Extract the [x, y] coordinate from the center of the cell holding the provided text.  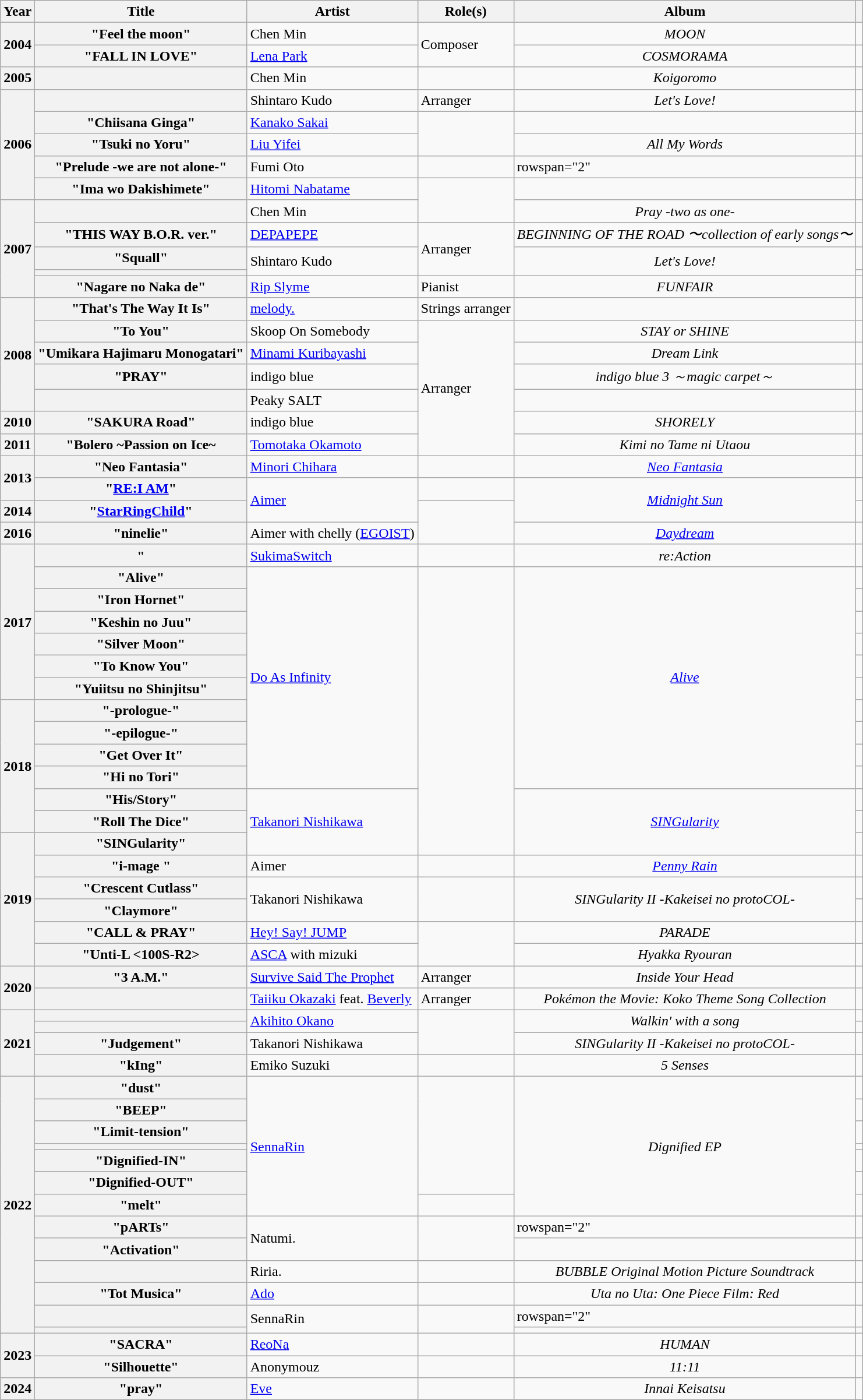
MOON [685, 34]
Role(s) [466, 12]
Composer [466, 45]
Skoop On Somebody [332, 331]
"kIng" [141, 1066]
"pray" [141, 1389]
Dream Link [685, 353]
SHORELY [685, 422]
"To Know You" [141, 667]
Riria. [332, 1271]
"Judgement" [141, 1043]
"Bolero ~Passion on Ice~ [141, 445]
"Claymore" [141, 910]
Uta no Uta: One Piece Film: Red [685, 1293]
"melt" [141, 1205]
Hitomi Nabatame [332, 189]
"SINGularity" [141, 844]
"Dignified-OUT" [141, 1183]
"Tsuki no Yoru" [141, 144]
Inside Your Head [685, 977]
"Activation" [141, 1249]
Koigoromo [685, 78]
Kanako Sakai [332, 122]
"To You" [141, 331]
"SACRA" [141, 1345]
2004 [17, 45]
"Prelude -we are not alone-" [141, 167]
Artist [332, 12]
"Roll The Dice" [141, 821]
"Alive" [141, 577]
Dignified EP [685, 1147]
Hey! Say! JUMP [332, 932]
2020 [17, 988]
PARADE [685, 932]
Rip Slyme [332, 287]
Pray -two as one- [685, 211]
re:Action [685, 555]
Innai Keisatsu [685, 1389]
"3 A.M." [141, 977]
Fumi Oto [332, 167]
Survive Said The Prophet [332, 977]
2023 [17, 1356]
2011 [17, 445]
2018 [17, 766]
Kimi no Tame ni Utaou [685, 445]
Strings arranger [466, 309]
BUBBLE Original Motion Picture Soundtrack [685, 1271]
Peaky SALT [332, 400]
"i-mage " [141, 866]
Midnight Sun [685, 500]
2017 [17, 622]
"Limit-tension" [141, 1132]
"Feel the moon" [141, 34]
Neo Fantasia [685, 467]
Alive [685, 677]
"FALL IN LOVE" [141, 56]
Lena Park [332, 56]
"Ima wo Dakishimete" [141, 189]
Anonymouz [332, 1367]
Daydream [685, 533]
Taiiku Okazaki feat. Beverly [332, 999]
Ado [332, 1293]
ASCA with mizuki [332, 954]
"Silhouette" [141, 1367]
"Squall" [141, 258]
indigo blue 3 ～magic carpet～ [685, 376]
2007 [17, 249]
Aimer with chelly (EGOIST) [332, 533]
"Chiisana Ginga" [141, 122]
"CALL & PRAY" [141, 932]
"Dignified-IN" [141, 1161]
"Keshin no Juu" [141, 622]
2022 [17, 1205]
"Yuiitsu no Shinjitsu" [141, 689]
STAY or SHINE [685, 331]
Minori Chihara [332, 467]
"SAKURA Road" [141, 422]
2008 [17, 354]
Year [17, 12]
BEGINNING OF THE ROAD 〜collection of early songs〜 [685, 234]
Pianist [466, 287]
" [141, 555]
"PRAY" [141, 376]
"Nagare no Naka de" [141, 287]
"Crescent Cutlass" [141, 888]
2019 [17, 899]
"That's The Way It Is" [141, 309]
2006 [17, 144]
"BEEP" [141, 1110]
Walkin' with a song [685, 1021]
"Silver Moon" [141, 644]
"dust" [141, 1088]
"Hi no Tori" [141, 777]
Minami Kuribayashi [332, 353]
HUMAN [685, 1345]
ReoNa [332, 1345]
"Get Over It" [141, 755]
"Iron Hornet" [141, 600]
SINGularity [685, 821]
"pARTs" [141, 1227]
All My Words [685, 144]
Liu Yifei [332, 144]
Hyakka Ryouran [685, 954]
Do As Infinity [332, 677]
"StarRingChild" [141, 511]
2024 [17, 1389]
"THIS WAY B.O.R. ver." [141, 234]
SukimaSwitch [332, 555]
Album [685, 12]
2021 [17, 1043]
"Neo Fantasia" [141, 467]
Akihito Okano [332, 1021]
Penny Rain [685, 866]
2010 [17, 422]
"ninelie" [141, 533]
Eve [332, 1389]
11:11 [685, 1367]
COSMORAMA [685, 56]
FUNFAIR [685, 287]
Title [141, 12]
2005 [17, 78]
"Tot Musica" [141, 1293]
"Unti-L <100S-R2> [141, 954]
Emiko Suzuki [332, 1066]
Pokémon the Movie: Koko Theme Song Collection [685, 999]
"-epilogue-" [141, 733]
DEPAPEPE [332, 234]
melody. [332, 309]
2016 [17, 533]
"His/Story" [141, 799]
"RE:I AM" [141, 489]
2014 [17, 511]
"Umikara Hajimaru Monogatari" [141, 353]
Natumi. [332, 1238]
"-prologue-" [141, 711]
Tomotaka Okamoto [332, 445]
5 Senses [685, 1066]
2013 [17, 478]
